Locate the cell with the specified text and output its (X, Y) center coordinate. 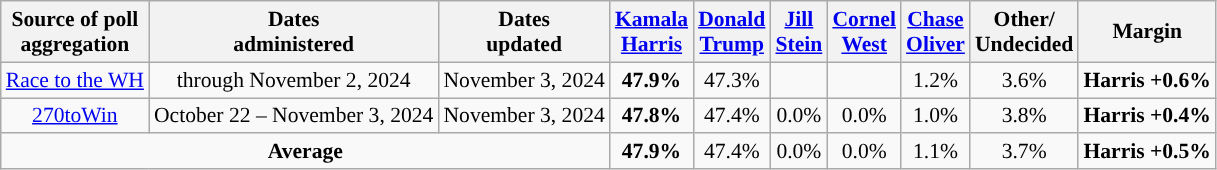
3.6% (1024, 80)
Race to the WH (75, 80)
1.0% (936, 116)
ChaseOliver (936, 32)
3.8% (1024, 116)
Source of pollaggregation (75, 32)
1.2% (936, 80)
Datesupdated (524, 32)
47.3% (732, 80)
Kamala Harris (652, 32)
47.8% (652, 116)
through November 2, 2024 (294, 80)
3.7% (1024, 152)
DonaldTrump (732, 32)
Datesadministered (294, 32)
1.1% (936, 152)
Margin (1147, 32)
Harris +0.4% (1147, 116)
CornelWest (864, 32)
October 22 – November 3, 2024 (294, 116)
Harris +0.6% (1147, 80)
Harris +0.5% (1147, 152)
Average (306, 152)
270toWin (75, 116)
JillStein (798, 32)
Other/Undecided (1024, 32)
